Pinpoint the cell where the given text exists, returning its (x, y) midpoint coordinate. 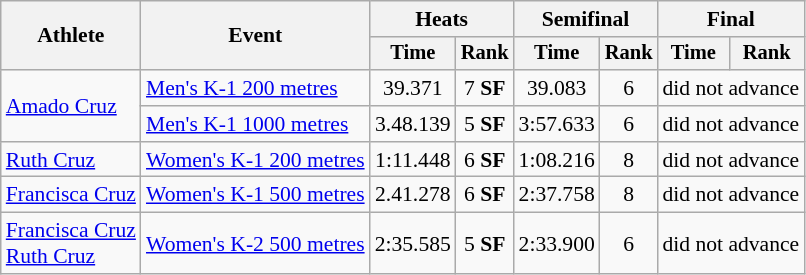
Amado Cruz (71, 106)
Women's K-1 200 metres (256, 160)
1:11.448 (413, 160)
3.48.139 (413, 124)
Women's K-1 500 metres (256, 195)
7 SF (485, 88)
39.083 (557, 88)
Francisca Cruz (71, 195)
Final (730, 19)
2:33.900 (557, 244)
2:37.758 (557, 195)
Men's K-1 200 metres (256, 88)
1:08.216 (557, 160)
39.371 (413, 88)
2.41.278 (413, 195)
Event (256, 36)
Ruth Cruz (71, 160)
Semifinal (586, 19)
3:57.633 (557, 124)
2:35.585 (413, 244)
Francisca CruzRuth Cruz (71, 244)
Men's K-1 1000 metres (256, 124)
Heats (442, 19)
Women's K-2 500 metres (256, 244)
Athlete (71, 36)
